Pinpoint the cell where the given text exists, returning its (x, y) midpoint coordinate. 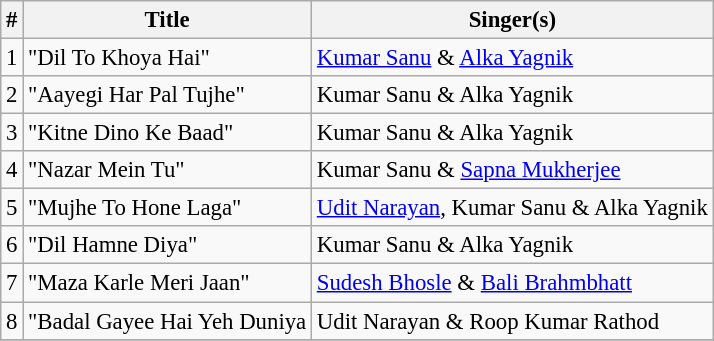
8 (12, 321)
"Maza Karle Meri Jaan" (168, 283)
# (12, 20)
5 (12, 208)
6 (12, 245)
"Dil Hamne Diya" (168, 245)
Sudesh Bhosle & Bali Brahmbhatt (513, 283)
Udit Narayan & Roop Kumar Rathod (513, 321)
"Mujhe To Hone Laga" (168, 208)
Singer(s) (513, 20)
"Aayegi Har Pal Tujhe" (168, 95)
7 (12, 283)
3 (12, 133)
Udit Narayan, Kumar Sanu & Alka Yagnik (513, 208)
"Dil To Khoya Hai" (168, 58)
2 (12, 95)
"Nazar Mein Tu" (168, 170)
1 (12, 58)
"Kitne Dino Ke Baad" (168, 133)
Kumar Sanu & Sapna Mukherjee (513, 170)
"Badal Gayee Hai Yeh Duniya (168, 321)
Title (168, 20)
4 (12, 170)
